Pinpoint the cell where the given text exists, returning its [X, Y] midpoint coordinate. 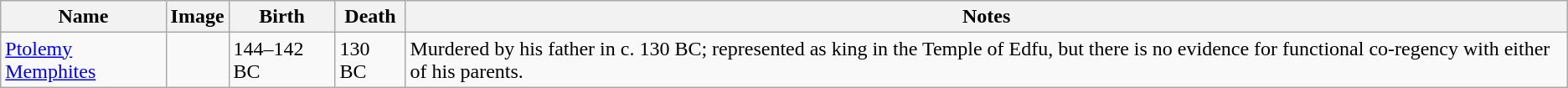
Death [370, 17]
Birth [281, 17]
Image [198, 17]
Ptolemy Memphites [84, 60]
Name [84, 17]
Notes [987, 17]
130 BC [370, 60]
144–142 BC [281, 60]
